Determine the [X, Y] coordinate at the center of the cell enclosing the given text.  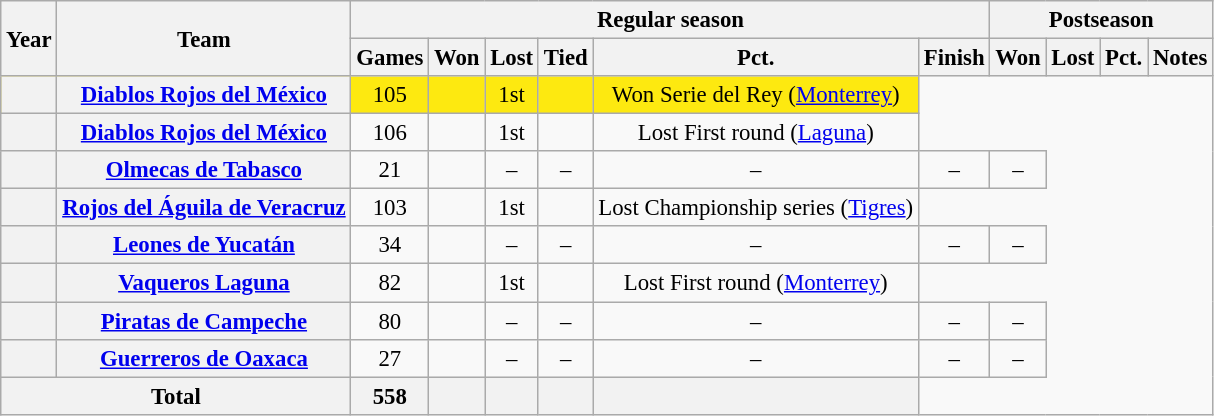
Year [29, 38]
Postseason [1102, 20]
27 [390, 358]
21 [390, 170]
Total [176, 396]
Lost First round (Monterrey) [756, 283]
105 [390, 95]
Regular season [670, 20]
Tied [565, 58]
Piratas de Campeche [204, 321]
34 [390, 245]
103 [390, 208]
558 [390, 396]
Leones de Yucatán [204, 245]
Finish [954, 58]
Games [390, 58]
82 [390, 283]
Guerreros de Oaxaca [204, 358]
Rojos del Águila de Veracruz [204, 208]
Team [204, 38]
Won Serie del Rey (Monterrey) [756, 95]
Lost Championship series (Tigres) [756, 208]
Vaqueros Laguna [204, 283]
Notes [1180, 58]
Olmecas de Tabasco [204, 170]
Lost First round (Laguna) [756, 133]
80 [390, 321]
106 [390, 133]
